Extract the [x, y] coordinate from the center of the cell holding the provided text.  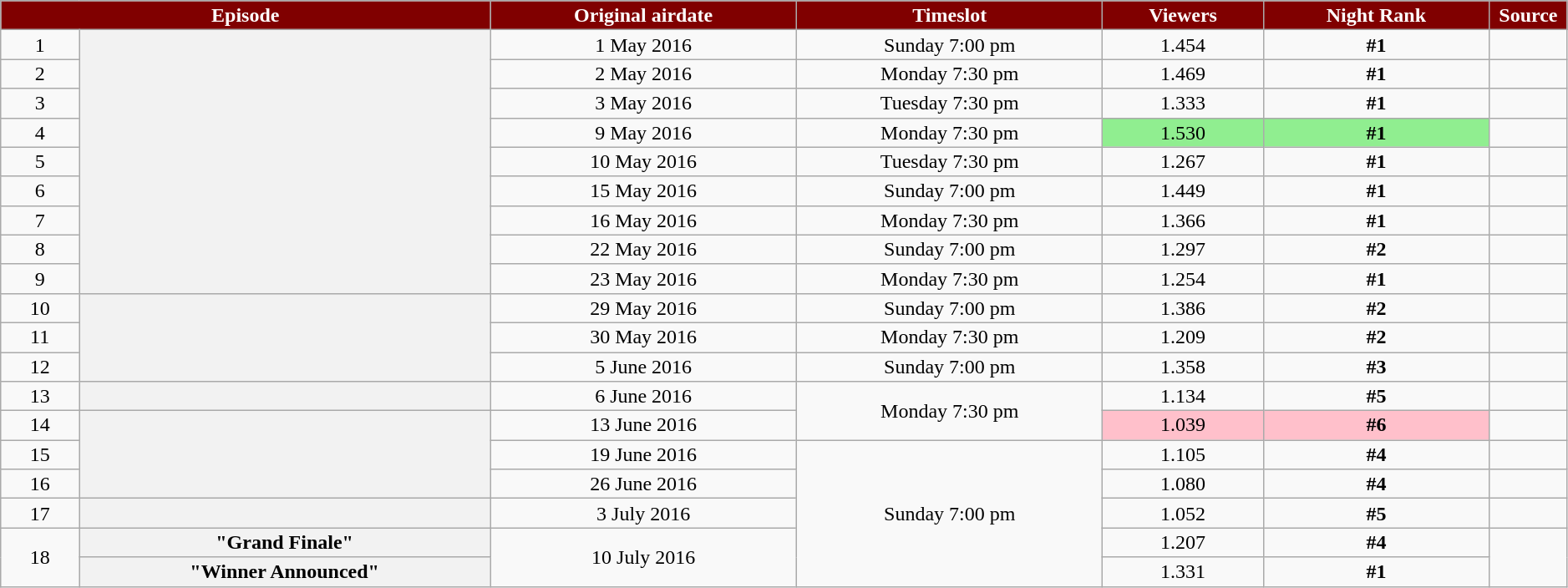
1.333 [1183, 104]
6 [40, 190]
18 [40, 557]
1.386 [1183, 307]
1 [40, 45]
1.267 [1183, 162]
5 June 2016 [643, 367]
1.105 [1183, 454]
13 June 2016 [643, 426]
6 June 2016 [643, 396]
3 [40, 104]
3 May 2016 [643, 104]
1.530 [1183, 132]
22 May 2016 [643, 249]
26 June 2016 [643, 484]
"Winner Announced" [285, 571]
Night Rank [1376, 15]
Timeslot [950, 15]
16 [40, 484]
1.454 [1183, 45]
7 [40, 220]
16 May 2016 [643, 220]
29 May 2016 [643, 307]
1.080 [1183, 484]
10 [40, 307]
Episode [246, 15]
14 [40, 426]
15 May 2016 [643, 190]
13 [40, 396]
1.366 [1183, 220]
1.358 [1183, 367]
1.039 [1183, 426]
23 May 2016 [643, 279]
#3 [1376, 367]
1 May 2016 [643, 45]
8 [40, 249]
1.134 [1183, 396]
30 May 2016 [643, 337]
Viewers [1183, 15]
9 May 2016 [643, 132]
5 [40, 162]
1.209 [1183, 337]
12 [40, 367]
11 [40, 337]
19 June 2016 [643, 454]
#6 [1376, 426]
1.254 [1183, 279]
1.207 [1183, 543]
Source [1529, 15]
"Grand Finale" [285, 543]
9 [40, 279]
10 July 2016 [643, 557]
15 [40, 454]
17 [40, 513]
Original airdate [643, 15]
1.449 [1183, 190]
2 May 2016 [643, 73]
10 May 2016 [643, 162]
1.469 [1183, 73]
4 [40, 132]
1.331 [1183, 571]
3 July 2016 [643, 513]
2 [40, 73]
1.297 [1183, 249]
1.052 [1183, 513]
